For the text-containing cell, return its midpoint in (X, Y) coordinate format. 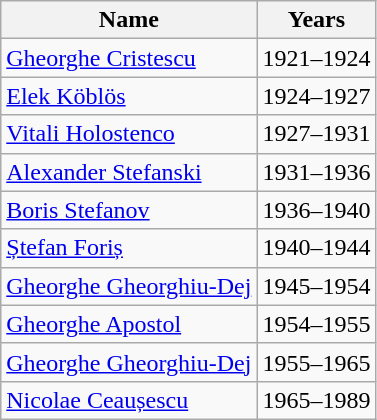
1924–1927 (316, 96)
1921–1924 (316, 58)
Nicolae Ceaușescu (129, 400)
Years (316, 20)
Elek Köblös (129, 96)
Alexander Stefanski (129, 172)
1940–1944 (316, 248)
Boris Stefanov (129, 210)
1927–1931 (316, 134)
1965–1989 (316, 400)
Gheorghe Apostol (129, 324)
Name (129, 20)
1945–1954 (316, 286)
Gheorghe Cristescu (129, 58)
1954–1955 (316, 324)
1955–1965 (316, 362)
1931–1936 (316, 172)
Vitali Holostenco (129, 134)
1936–1940 (316, 210)
Ștefan Foriș (129, 248)
